Return (x, y) of the center of cell containing provided text 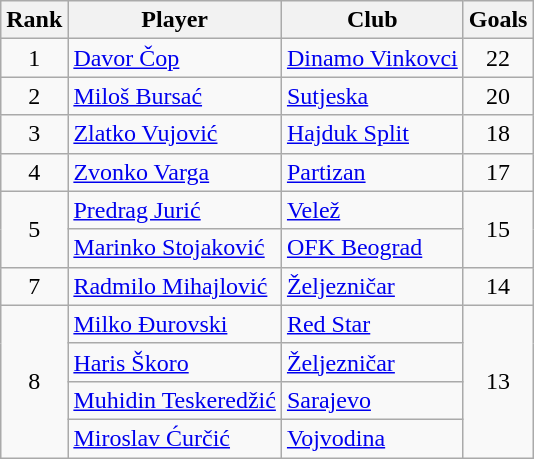
Club (372, 20)
3 (34, 134)
Rank (34, 20)
Muhidin Teskeredžić (175, 400)
Davor Čop (175, 58)
Marinko Stojaković (175, 248)
1 (34, 58)
Sutjeska (372, 96)
Hajduk Split (372, 134)
17 (498, 172)
Vojvodina (372, 438)
4 (34, 172)
Player (175, 20)
Predrag Jurić (175, 210)
Radmilo Mihajlović (175, 286)
20 (498, 96)
8 (34, 381)
7 (34, 286)
22 (498, 58)
Haris Škoro (175, 362)
13 (498, 381)
Zvonko Varga (175, 172)
Velež (372, 210)
Sarajevo (372, 400)
OFK Beograd (372, 248)
15 (498, 229)
14 (498, 286)
Partizan (372, 172)
Milko Đurovski (175, 324)
18 (498, 134)
Red Star (372, 324)
5 (34, 229)
2 (34, 96)
Dinamo Vinkovci (372, 58)
Goals (498, 20)
Miroslav Ćurčić (175, 438)
Miloš Bursać (175, 96)
Zlatko Vujović (175, 134)
